Identify which cell holds the provided text, then report its (X, Y) central coordinate. 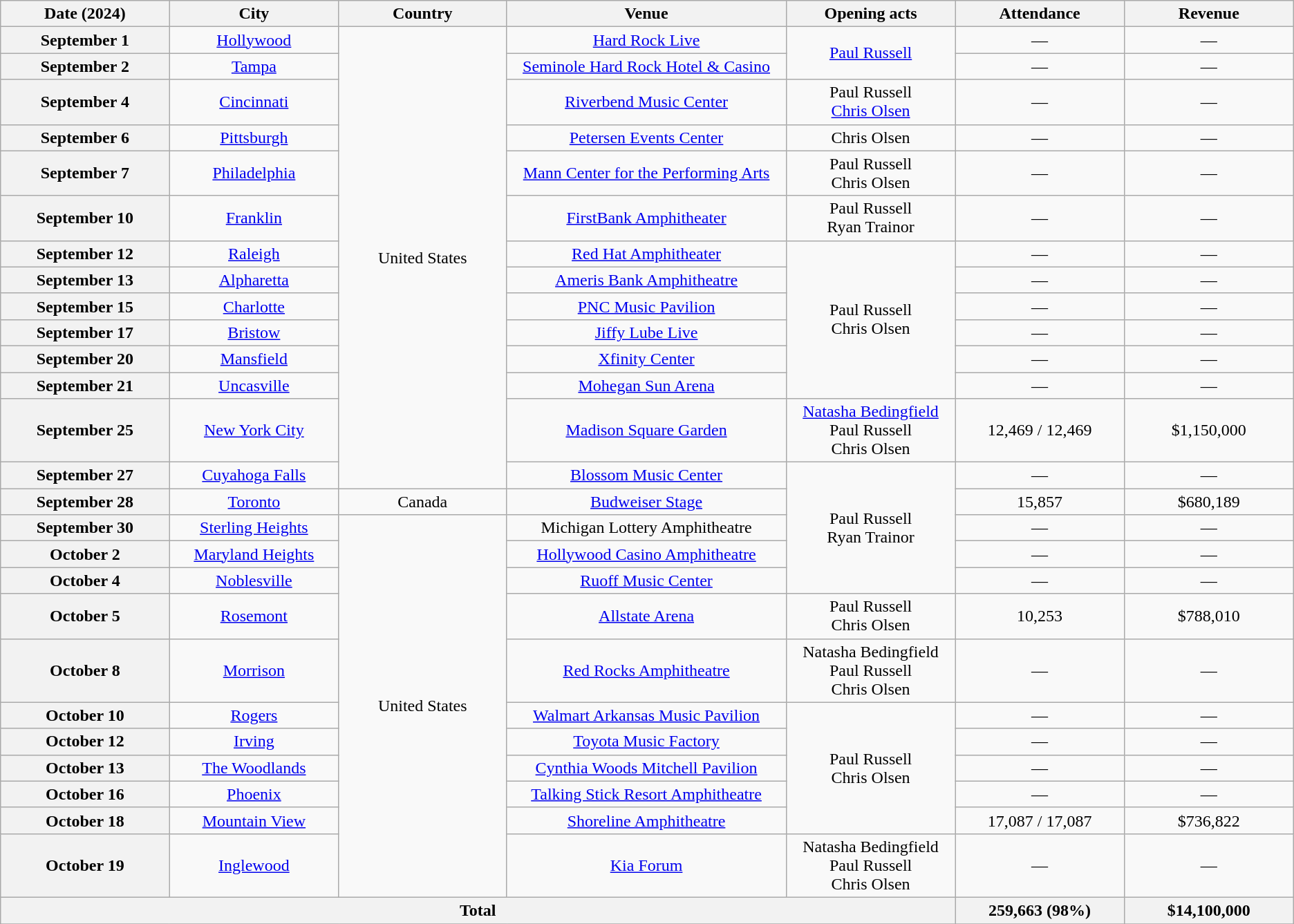
Irving (254, 742)
12,469 / 12,469 (1040, 431)
15,857 (1040, 502)
Revenue (1208, 14)
October 8 (85, 670)
Canada (423, 502)
Rogers (254, 715)
September 25 (85, 431)
October 16 (85, 794)
Bristow (254, 332)
Hard Rock Live (647, 40)
Hollywood Casino Amphitheatre (647, 554)
September 6 (85, 138)
September 12 (85, 254)
New York City (254, 431)
Sterling Heights (254, 528)
September 27 (85, 475)
Country (423, 14)
Ruoff Music Center (647, 581)
Total (478, 910)
Mansfield (254, 359)
September 30 (85, 528)
Date (2024) (85, 14)
Philadelphia (254, 173)
September 13 (85, 280)
Franklin (254, 218)
Red Rocks Amphitheatre (647, 670)
Cuyahoga Falls (254, 475)
October 12 (85, 742)
PNC Music Pavilion (647, 306)
Chris Olsen (870, 138)
Walmart Arkansas Music Pavilion (647, 715)
Uncasville (254, 385)
Blossom Music Center (647, 475)
Mohegan Sun Arena (647, 385)
Hollywood (254, 40)
10,253 (1040, 616)
$788,010 (1208, 616)
Riverbend Music Center (647, 102)
September 7 (85, 173)
Cincinnati (254, 102)
September 17 (85, 332)
$680,189 (1208, 502)
September 28 (85, 502)
Attendance (1040, 14)
September 21 (85, 385)
Allstate Arena (647, 616)
Maryland Heights (254, 554)
Ameris Bank Amphitheatre (647, 280)
September 10 (85, 218)
Paul Russell (870, 53)
Red Hat Amphitheater (647, 254)
Mountain View (254, 820)
September 2 (85, 66)
Seminole Hard Rock Hotel & Casino (647, 66)
Cynthia Woods Mitchell Pavilion (647, 768)
City (254, 14)
Michigan Lottery Amphitheatre (647, 528)
Xfinity Center (647, 359)
FirstBank Amphitheater (647, 218)
Petersen Events Center (647, 138)
The Woodlands (254, 768)
Alpharetta (254, 280)
Toyota Music Factory (647, 742)
Morrison (254, 670)
October 13 (85, 768)
September 20 (85, 359)
Rosemont (254, 616)
Opening acts (870, 14)
Venue (647, 14)
17,087 / 17,087 (1040, 820)
259,663 (98%) (1040, 910)
October 5 (85, 616)
Kia Forum (647, 865)
Pittsburgh (254, 138)
September 4 (85, 102)
Jiffy Lube Live (647, 332)
$14,100,000 (1208, 910)
October 18 (85, 820)
Budweiser Stage (647, 502)
$736,822 (1208, 820)
Talking Stick Resort Amphitheatre (647, 794)
Phoenix (254, 794)
Charlotte (254, 306)
October 2 (85, 554)
Shoreline Amphitheatre (647, 820)
September 1 (85, 40)
October 10 (85, 715)
September 15 (85, 306)
Toronto (254, 502)
Madison Square Garden (647, 431)
Mann Center for the Performing Arts (647, 173)
Noblesville (254, 581)
Raleigh (254, 254)
$1,150,000 (1208, 431)
Inglewood (254, 865)
Tampa (254, 66)
October 4 (85, 581)
October 19 (85, 865)
